Return the (X, Y) coordinate for the center point of the cell that contains the specified text.  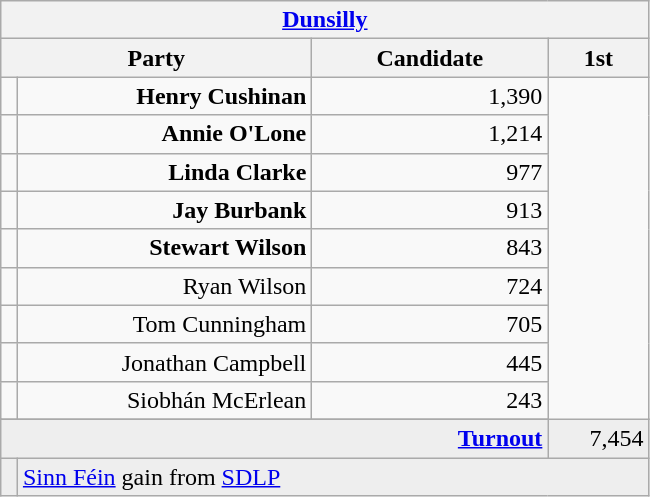
Henry Cushinan (164, 96)
7,454 (598, 438)
Dunsilly (325, 20)
Sinn Féin gain from SDLP (333, 477)
Candidate (430, 58)
Stewart Wilson (164, 248)
445 (430, 362)
Turnout (274, 438)
Jonathan Campbell (164, 362)
Annie O'Lone (164, 134)
Jay Burbank (164, 210)
243 (430, 400)
Siobhán McErlean (164, 400)
Tom Cunningham (164, 324)
705 (430, 324)
Linda Clarke (164, 172)
843 (430, 248)
977 (430, 172)
1st (598, 58)
Party (156, 58)
1,214 (430, 134)
913 (430, 210)
1,390 (430, 96)
Ryan Wilson (164, 286)
724 (430, 286)
